Search for the cell housing the specified text and yield its (X, Y) center coordinate. 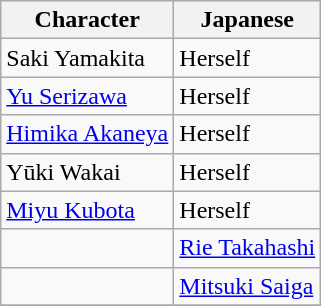
Saki Yamakita (88, 58)
Himika Akaneya (88, 134)
Rie Takahashi (248, 248)
Yūki Wakai (88, 172)
Mitsuki Saiga (248, 286)
Yu Serizawa (88, 96)
Japanese (248, 20)
Miyu Kubota (88, 210)
Character (88, 20)
